Return the (X, Y) coordinate for the center point of the cell that contains the specified text.  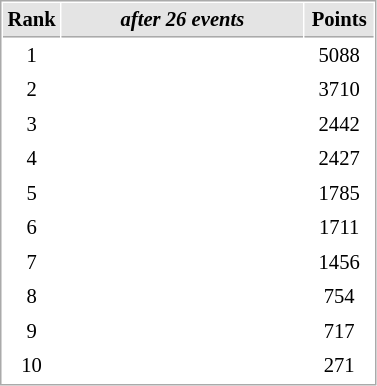
Rank (32, 20)
717 (340, 332)
3710 (340, 90)
2 (32, 90)
5088 (340, 56)
2427 (340, 158)
1711 (340, 228)
271 (340, 366)
7 (32, 262)
754 (340, 296)
1456 (340, 262)
10 (32, 366)
3 (32, 124)
5 (32, 194)
Points (340, 20)
8 (32, 296)
after 26 events (183, 20)
6 (32, 228)
4 (32, 158)
2442 (340, 124)
1 (32, 56)
9 (32, 332)
1785 (340, 194)
